From the cell containing the given text, extract its center point as [X, Y] coordinate. 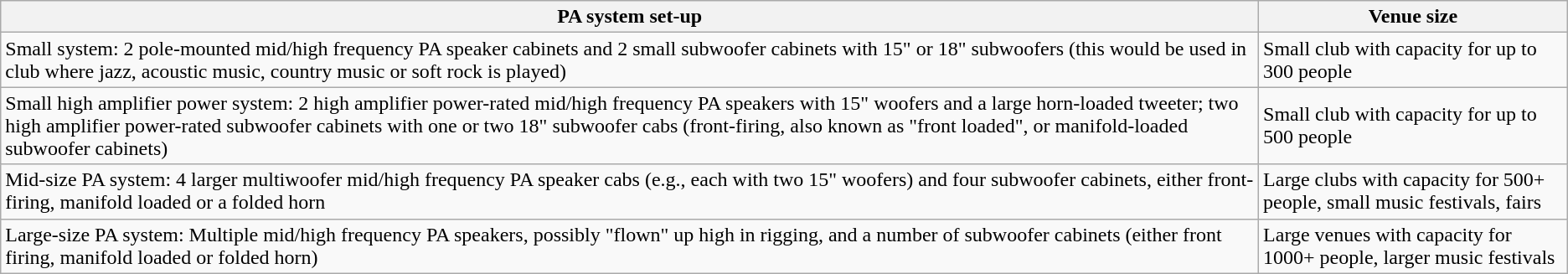
PA system set-up [630, 17]
Small club with capacity for up to 300 people [1414, 60]
Large clubs with capacity for 500+ people, small music festivals, fairs [1414, 191]
Venue size [1414, 17]
Small club with capacity for up to 500 people [1414, 126]
Large venues with capacity for 1000+ people, larger music festivals [1414, 246]
